Capture the cell that displays the provided text and extract its [x, y] central coordinate. 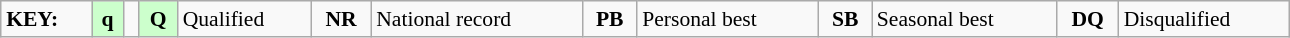
Qualified [244, 19]
Personal best [728, 19]
Q [158, 19]
NR [341, 19]
PB [610, 19]
Seasonal best [964, 19]
SB [846, 19]
DQ [1088, 19]
q [108, 19]
KEY: [46, 19]
Disqualified [1204, 19]
National record [476, 19]
